Locate the cell with the specified text and output its [x, y] center coordinate. 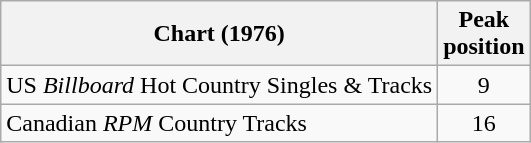
Peakposition [484, 34]
Chart (1976) [220, 34]
16 [484, 123]
Canadian RPM Country Tracks [220, 123]
9 [484, 85]
US Billboard Hot Country Singles & Tracks [220, 85]
